Detect which cell encompasses the target text, then output its (X, Y) center coordinate. 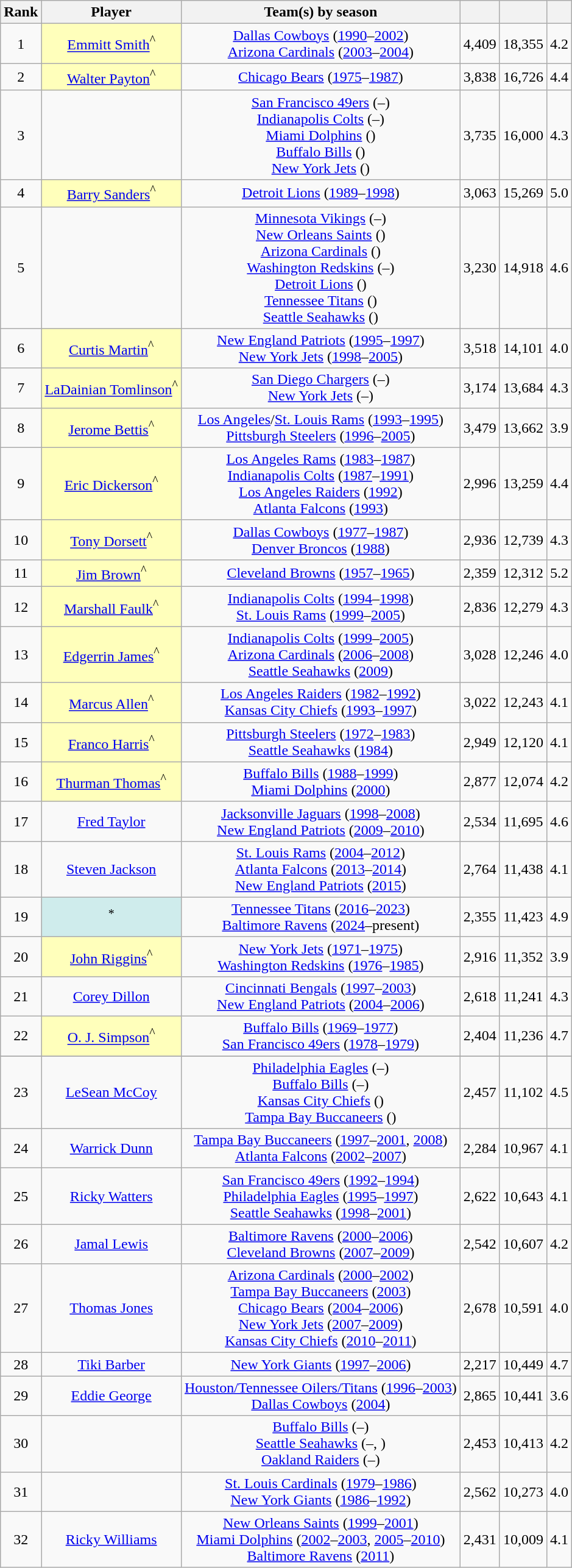
4.5 (559, 1092)
2,996 (480, 484)
Los Angeles Raiders (1982–1992)Kansas City Chiefs (1993–1997) (320, 702)
Team(s) by season (320, 12)
9 (21, 484)
2,359 (480, 573)
25 (21, 1196)
Emmitt Smith^ (111, 44)
5 (21, 268)
10 (21, 540)
2,836 (480, 607)
11,695 (523, 821)
10,273 (523, 1492)
Dallas Cowboys (1990–2002)Arizona Cardinals (2003–2004) (320, 44)
2,453 (480, 1444)
O. J. Simpson^ (111, 1036)
11 (21, 573)
12,074 (523, 781)
2,618 (480, 997)
* (111, 917)
Player (111, 12)
3,735 (480, 135)
3,022 (480, 702)
12,279 (523, 607)
13,662 (523, 428)
14,918 (523, 268)
2,404 (480, 1036)
Marcus Allen^ (111, 702)
8 (21, 428)
11,438 (523, 869)
2,936 (480, 540)
2,916 (480, 957)
3.6 (559, 1396)
Tennessee Titans (2016–2023)Baltimore Ravens (2024–present) (320, 917)
11,236 (523, 1036)
4.9 (559, 917)
2,678 (480, 1308)
13 (21, 655)
Warrick Dunn (111, 1148)
LeSean McCoy (111, 1092)
2,542 (480, 1244)
16,000 (523, 135)
LaDainian Tomlinson^ (111, 388)
4 (21, 193)
23 (21, 1092)
Marshall Faulk^ (111, 607)
11,423 (523, 917)
Franco Harris^ (111, 742)
15 (21, 742)
Ricky Watters (111, 1196)
Eric Dickerson^ (111, 484)
32 (21, 1539)
12,120 (523, 742)
2,355 (480, 917)
Steven Jackson (111, 869)
24 (21, 1148)
2,764 (480, 869)
16 (21, 781)
5.2 (559, 573)
1 (21, 44)
16,726 (523, 77)
2,865 (480, 1396)
Cleveland Browns (1957–1965) (320, 573)
Pittsburgh Steelers (1972–1983)Seattle Seahawks (1984) (320, 742)
St. Louis Cardinals (1979–1986)New York Giants (1986–1992) (320, 1492)
12,243 (523, 702)
3,518 (480, 349)
5.0 (559, 193)
Philadelphia Eagles (–)Buffalo Bills (–)Kansas City Chiefs ()Tampa Bay Buccaneers () (320, 1092)
Tampa Bay Buccaneers (1997–2001, 2008)Atlanta Falcons (2002–2007) (320, 1148)
3,174 (480, 388)
17 (21, 821)
Walter Payton^ (111, 77)
2,431 (480, 1539)
15,269 (523, 193)
10,607 (523, 1244)
14,101 (523, 349)
12 (21, 607)
Fred Taylor (111, 821)
3,063 (480, 193)
Arizona Cardinals (2000–2002)Tampa Bay Buccaneers (2003)Chicago Bears (2004–2006)New York Jets (2007–2009) Kansas City Chiefs (2010–2011) (320, 1308)
3,028 (480, 655)
18,355 (523, 44)
Eddie George (111, 1396)
New Orleans Saints (1999–2001)Miami Dolphins (2002–2003, 2005–2010)Baltimore Ravens (2011) (320, 1539)
2,534 (480, 821)
19 (21, 917)
San Francisco 49ers (1992–1994)Philadelphia Eagles (1995–1997)Seattle Seahawks (1998–2001) (320, 1196)
2,284 (480, 1148)
Los Angeles Rams (1983–1987)Indianapolis Colts (1987–1991)Los Angeles Raiders (1992)Atlanta Falcons (1993) (320, 484)
2,562 (480, 1492)
13,259 (523, 484)
4,409 (480, 44)
3,479 (480, 428)
10,967 (523, 1148)
Minnesota Vikings (–)New Orleans Saints ()Arizona Cardinals ()Washington Redskins (–)Detroit Lions ()Tennessee Titans ()Seattle Seahawks () (320, 268)
Los Angeles/St. Louis Rams (1993–1995)Pittsburgh Steelers (1996–2005) (320, 428)
2,877 (480, 781)
San Diego Chargers (–)New York Jets (–) (320, 388)
27 (21, 1308)
2,949 (480, 742)
Jamal Lewis (111, 1244)
13,684 (523, 388)
Thurman Thomas^ (111, 781)
3,230 (480, 268)
26 (21, 1244)
New England Patriots (1995–1997)New York Jets (1998–2005) (320, 349)
10,591 (523, 1308)
2,457 (480, 1092)
22 (21, 1036)
Buffalo Bills (1988–1999)Miami Dolphins (2000) (320, 781)
10,009 (523, 1539)
Indianapolis Colts (1999–2005)Arizona Cardinals (2006–2008)Seattle Seahawks (2009) (320, 655)
Barry Sanders^ (111, 193)
New York Giants (1997–2006) (320, 1364)
12,312 (523, 573)
Thomas Jones (111, 1308)
3 (21, 135)
Corey Dillon (111, 997)
Tony Dorsett^ (111, 540)
11,102 (523, 1092)
St. Louis Rams (2004–2012)Atlanta Falcons (2013–2014)New England Patriots (2015) (320, 869)
11,352 (523, 957)
Jim Brown^ (111, 573)
Buffalo Bills (–)Seattle Seahawks (–, )Oakland Raiders (–) (320, 1444)
Dallas Cowboys (1977–1987)Denver Broncos (1988) (320, 540)
Jacksonville Jaguars (1998–2008) New England Patriots (2009–2010) (320, 821)
2,217 (480, 1364)
Rank (21, 12)
2 (21, 77)
3,838 (480, 77)
John Riggins^ (111, 957)
21 (21, 997)
10,413 (523, 1444)
30 (21, 1444)
Curtis Martin^ (111, 349)
New York Jets (1971–1975)Washington Redskins (1976–1985) (320, 957)
31 (21, 1492)
Tiki Barber (111, 1364)
Edgerrin James^ (111, 655)
10,441 (523, 1396)
7 (21, 388)
14 (21, 702)
20 (21, 957)
Detroit Lions (1989–1998) (320, 193)
Buffalo Bills (1969–1977)San Francisco 49ers (1978–1979) (320, 1036)
Chicago Bears (1975–1987) (320, 77)
12,246 (523, 655)
Indianapolis Colts (1994–1998)St. Louis Rams (1999–2005) (320, 607)
6 (21, 349)
2,622 (480, 1196)
18 (21, 869)
Cincinnati Bengals (1997–2003)New England Patriots (2004–2006) (320, 997)
San Francisco 49ers (–)Indianapolis Colts (–)Miami Dolphins ()Buffalo Bills ()New York Jets () (320, 135)
10,643 (523, 1196)
29 (21, 1396)
Ricky Williams (111, 1539)
Baltimore Ravens (2000–2006)Cleveland Browns (2007–2009) (320, 1244)
10,449 (523, 1364)
12,739 (523, 540)
Jerome Bettis^ (111, 428)
28 (21, 1364)
11,241 (523, 997)
Houston/Tennessee Oilers/Titans (1996–2003)Dallas Cowboys (2004) (320, 1396)
